Return the (x, y) coordinate for the center point of the cell that contains the specified text.  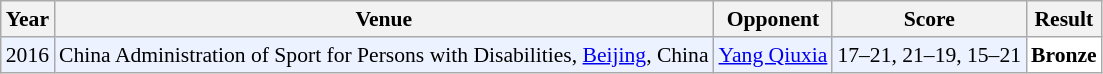
2016 (28, 55)
Score (929, 19)
Year (28, 19)
Venue (384, 19)
Yang Qiuxia (774, 55)
China Administration of Sport for Persons with Disabilities, Beijing, China (384, 55)
Opponent (774, 19)
Result (1064, 19)
17–21, 21–19, 15–21 (929, 55)
Bronze (1064, 55)
